Identify which cell holds the provided text, then report its (X, Y) central coordinate. 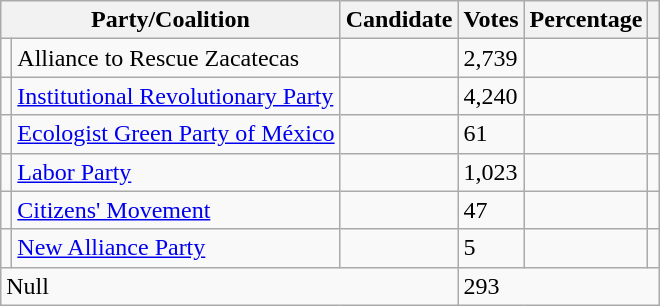
Party/Coalition (170, 20)
Ecologist Green Party of México (176, 134)
Institutional Revolutionary Party (176, 96)
47 (491, 210)
New Alliance Party (176, 248)
Votes (491, 20)
4,240 (491, 96)
Citizens' Movement (176, 210)
Candidate (399, 20)
1,023 (491, 172)
Alliance to Rescue Zacatecas (176, 58)
Null (230, 286)
61 (491, 134)
Labor Party (176, 172)
5 (491, 248)
2,739 (491, 58)
293 (558, 286)
Percentage (586, 20)
